Pinpoint the cell where the given text exists, returning its (X, Y) midpoint coordinate. 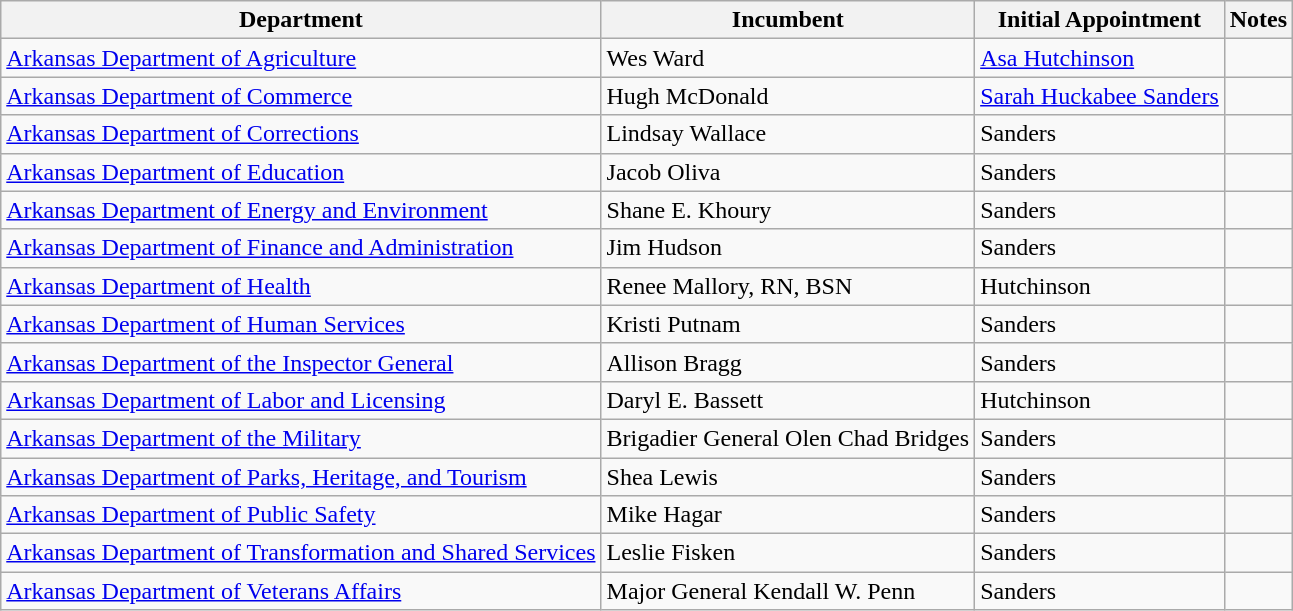
Initial Appointment (1100, 20)
Notes (1258, 20)
Arkansas Department of Corrections (301, 134)
Arkansas Department of Agriculture (301, 58)
Arkansas Department of Parks, Heritage, and Tourism (301, 477)
Lindsay Wallace (788, 134)
Arkansas Department of Finance and Administration (301, 248)
Department (301, 20)
Arkansas Department of Human Services (301, 324)
Jacob Oliva (788, 172)
Renee Mallory, RN, BSN (788, 286)
Brigadier General Olen Chad Bridges (788, 438)
Arkansas Department of the Inspector General (301, 362)
Shane E. Khoury (788, 210)
Shea Lewis (788, 477)
Arkansas Department of Public Safety (301, 515)
Leslie Fisken (788, 553)
Jim Hudson (788, 248)
Arkansas Department of Health (301, 286)
Incumbent (788, 20)
Arkansas Department of the Military (301, 438)
Hugh McDonald (788, 96)
Mike Hagar (788, 515)
Sarah Huckabee Sanders (1100, 96)
Arkansas Department of Energy and Environment (301, 210)
Asa Hutchinson (1100, 58)
Kristi Putnam (788, 324)
Arkansas Department of Labor and Licensing (301, 400)
Arkansas Department of Commerce (301, 96)
Wes Ward (788, 58)
Arkansas Department of Veterans Affairs (301, 591)
Allison Bragg (788, 362)
Daryl E. Bassett (788, 400)
Arkansas Department of Education (301, 172)
Major General Kendall W. Penn (788, 591)
Arkansas Department of Transformation and Shared Services (301, 553)
